Find where the given text appears and provide that cell's center as [X, Y] coordinate. 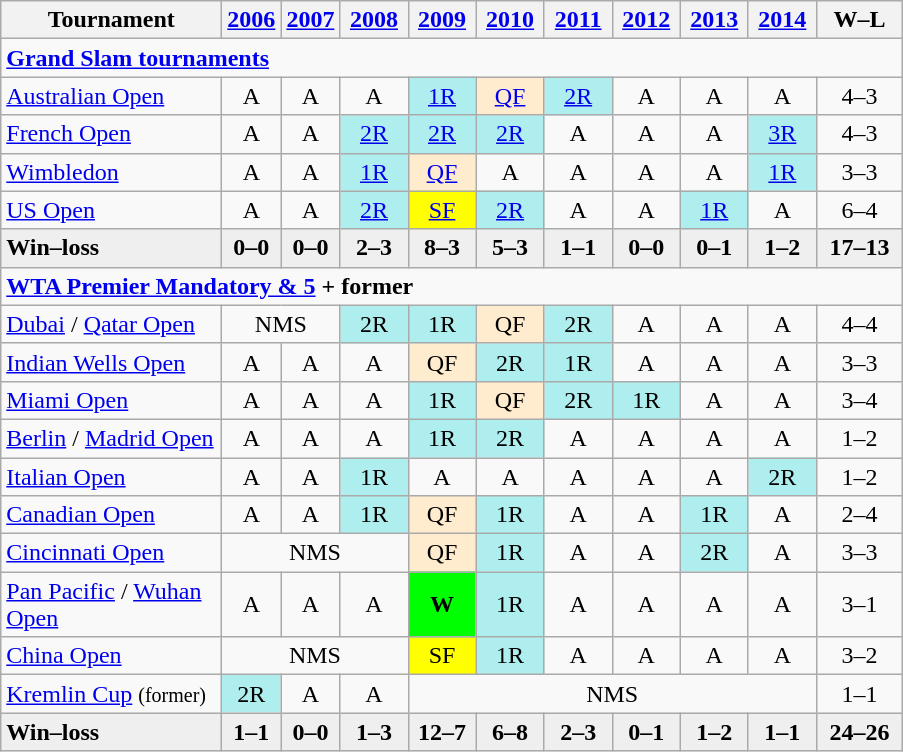
Wimbledon [112, 172]
2013 [714, 20]
12–7 [442, 732]
Berlin / Madrid Open [112, 438]
3–1 [859, 604]
Canadian Open [112, 515]
Cincinnati Open [112, 553]
Grand Slam tournaments [452, 58]
1–3 [374, 732]
Tournament [112, 20]
French Open [112, 134]
Miami Open [112, 400]
2011 [578, 20]
W [442, 604]
Pan Pacific / Wuhan Open [112, 604]
6–8 [510, 732]
W–L [859, 20]
2009 [442, 20]
3–4 [859, 400]
Italian Open [112, 477]
China Open [112, 656]
2012 [646, 20]
Dubai / Qatar Open [112, 324]
2–4 [859, 515]
2010 [510, 20]
6–4 [859, 210]
8–3 [442, 248]
2014 [782, 20]
US Open [112, 210]
4–4 [859, 324]
2006 [252, 20]
3–2 [859, 656]
Kremlin Cup (former) [112, 694]
3R [782, 134]
5–3 [510, 248]
2008 [374, 20]
WTA Premier Mandatory & 5 + former [452, 286]
24–26 [859, 732]
Australian Open [112, 96]
Indian Wells Open [112, 362]
2007 [310, 20]
17–13 [859, 248]
